Extract the [X, Y] coordinate from the center of the cell holding the provided text.  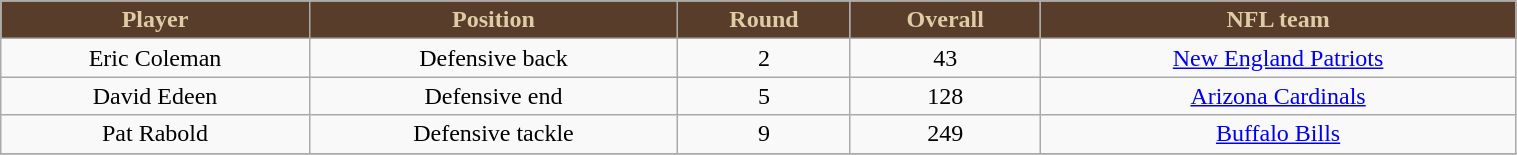
Overall [945, 20]
9 [764, 134]
Defensive back [493, 58]
5 [764, 96]
Pat Rabold [155, 134]
Defensive end [493, 96]
Buffalo Bills [1278, 134]
Player [155, 20]
New England Patriots [1278, 58]
Defensive tackle [493, 134]
43 [945, 58]
2 [764, 58]
Round [764, 20]
Eric Coleman [155, 58]
Arizona Cardinals [1278, 96]
249 [945, 134]
Position [493, 20]
David Edeen [155, 96]
128 [945, 96]
NFL team [1278, 20]
